Find where the given text appears and provide that cell's center as (x, y) coordinate. 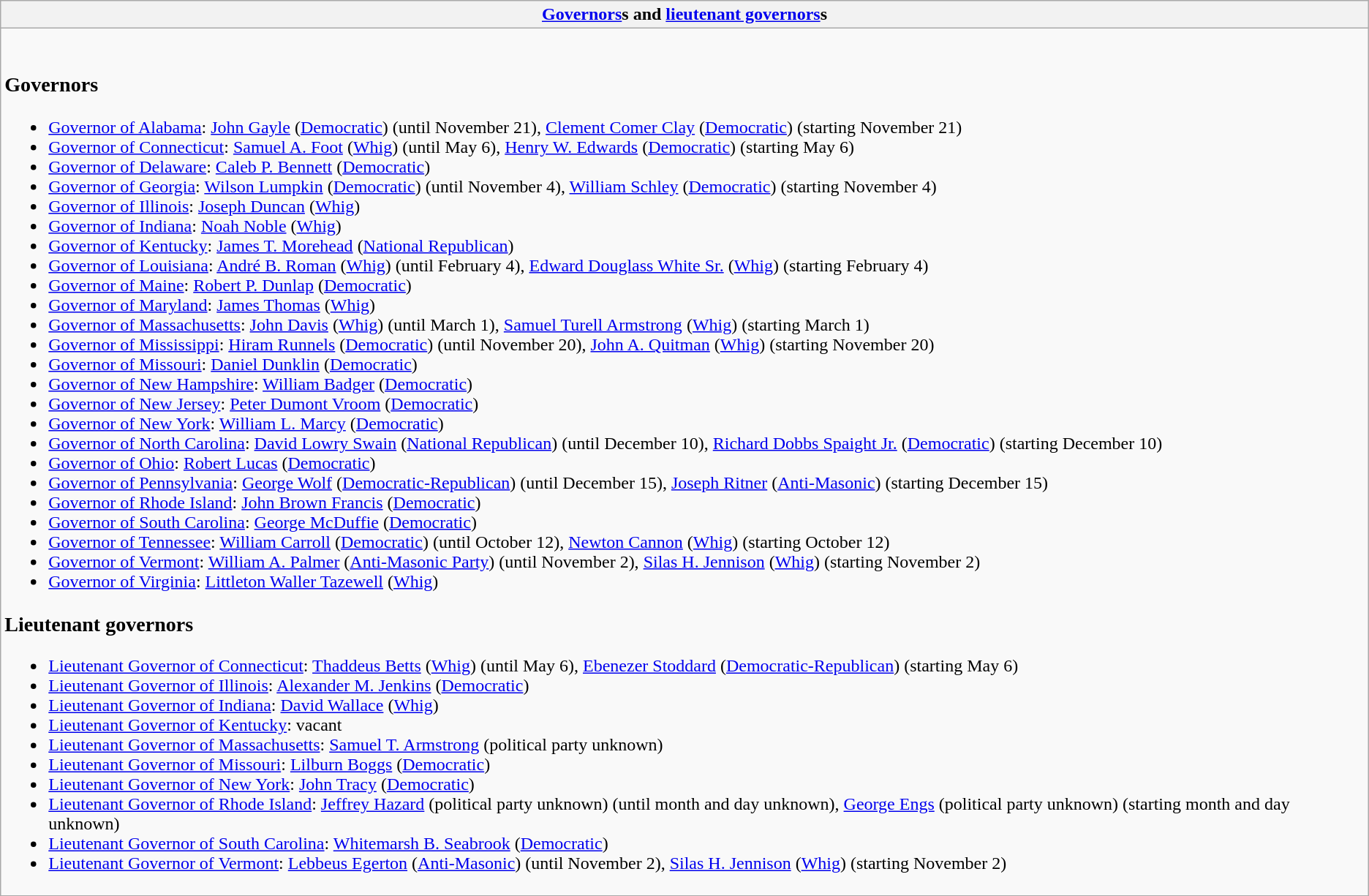
Governorss and lieutenant governorss (684, 15)
